Scan for the cell matching the given text and deliver its [x, y] coordinate at center. 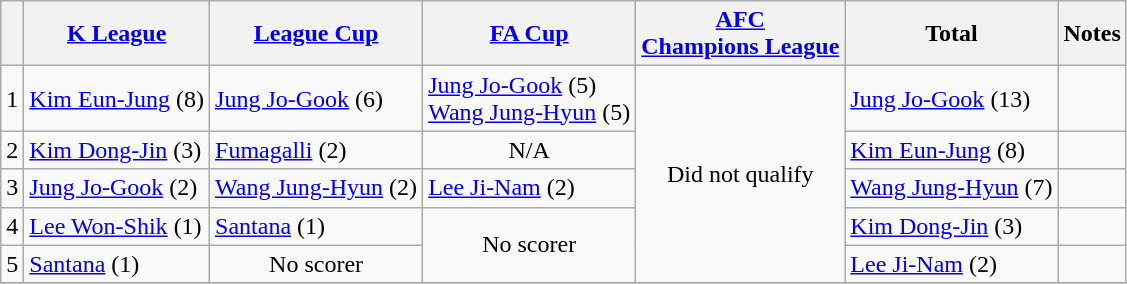
Fumagalli (2) [316, 150]
2 [12, 150]
5 [12, 264]
AFCChampions League [740, 34]
3 [12, 188]
Total [952, 34]
K League [117, 34]
Wang Jung-Hyun (2) [316, 188]
4 [12, 226]
Notes [1092, 34]
Jung Jo-Gook (2) [117, 188]
N/A [530, 150]
Lee Won-Shik (1) [117, 226]
1 [12, 98]
Jung Jo-Gook (5) Wang Jung-Hyun (5) [530, 98]
League Cup [316, 34]
Jung Jo-Gook (6) [316, 98]
Jung Jo-Gook (13) [952, 98]
FA Cup [530, 34]
Did not qualify [740, 174]
Wang Jung-Hyun (7) [952, 188]
